Capture the cell that displays the provided text and extract its (x, y) central coordinate. 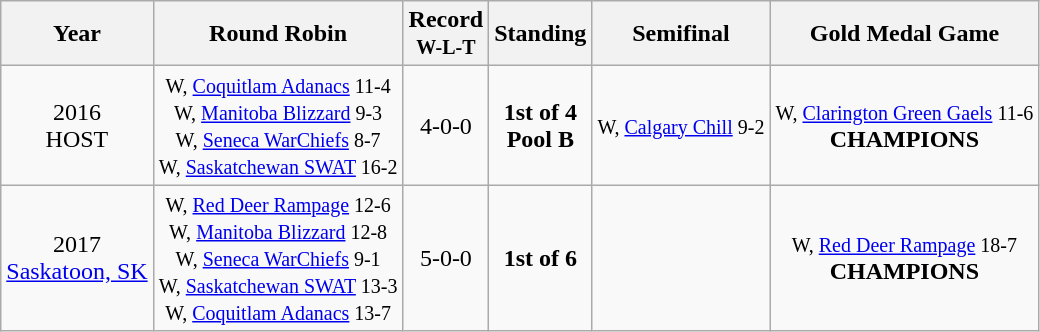
Semifinal (681, 34)
W, Coquitlam Adanacs 11-4W, Manitoba Blizzard 9-3W, Seneca WarChiefs 8-7W, Saskatchewan SWAT 16-2 (278, 126)
1st of 4Pool B (540, 126)
W, Red Deer Rampage 18-7CHAMPIONS (904, 258)
Standing (540, 34)
W, Clarington Green Gaels 11-6CHAMPIONS (904, 126)
Round Robin (278, 34)
W, Red Deer Rampage 12-6W, Manitoba Blizzard 12-8W, Seneca WarChiefs 9-1W, Saskatchewan SWAT 13-3W, Coquitlam Adanacs 13-7 (278, 258)
4-0-0 (446, 126)
Year (77, 34)
W, Calgary Chill 9-2 (681, 126)
Gold Medal Game (904, 34)
2017Saskatoon, SK (77, 258)
5-0-0 (446, 258)
RecordW-L-T (446, 34)
1st of 6 (540, 258)
2016HOST (77, 126)
